For the text-containing cell, return its midpoint in [X, Y] coordinate format. 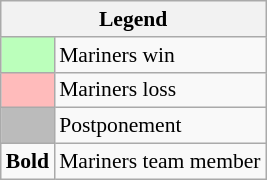
Postponement [160, 126]
Bold [28, 162]
Mariners team member [160, 162]
Mariners win [160, 55]
Legend [134, 19]
Mariners loss [160, 90]
